Provide the [x, y] coordinate of the cell's center where the given text is located.  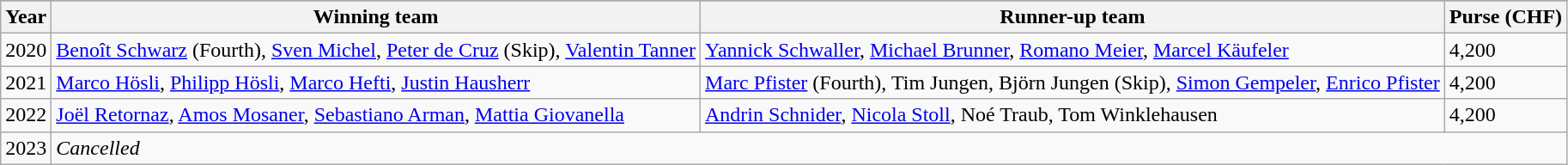
Marco Hösli, Philipp Hösli, Marco Hefti, Justin Hausherr [376, 82]
Yannick Schwaller, Michael Brunner, Romano Meier, Marcel Käufeler [1073, 50]
Cancelled [809, 148]
Andrin Schnider, Nicola Stoll, Noé Traub, Tom Winklehausen [1073, 115]
2023 [26, 148]
2022 [26, 115]
2021 [26, 82]
Year [26, 17]
Winning team [376, 17]
Benoît Schwarz (Fourth), Sven Michel, Peter de Cruz (Skip), Valentin Tanner [376, 50]
Joël Retornaz, Amos Mosaner, Sebastiano Arman, Mattia Giovanella [376, 115]
2020 [26, 50]
Runner-up team [1073, 17]
Marc Pfister (Fourth), Tim Jungen, Björn Jungen (Skip), Simon Gempeler, Enrico Pfister [1073, 82]
Purse (CHF) [1505, 17]
